Provide the (x, y) coordinate of the cell's center where the given text is located.  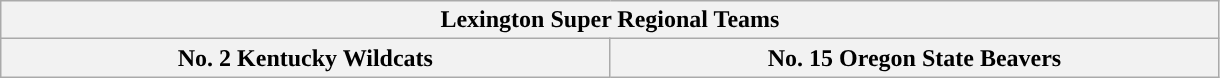
No. 15 Oregon State Beavers (914, 58)
Lexington Super Regional Teams (610, 20)
No. 2 Kentucky Wildcats (306, 58)
